Scan for the cell matching the given text and deliver its (X, Y) coordinate at center. 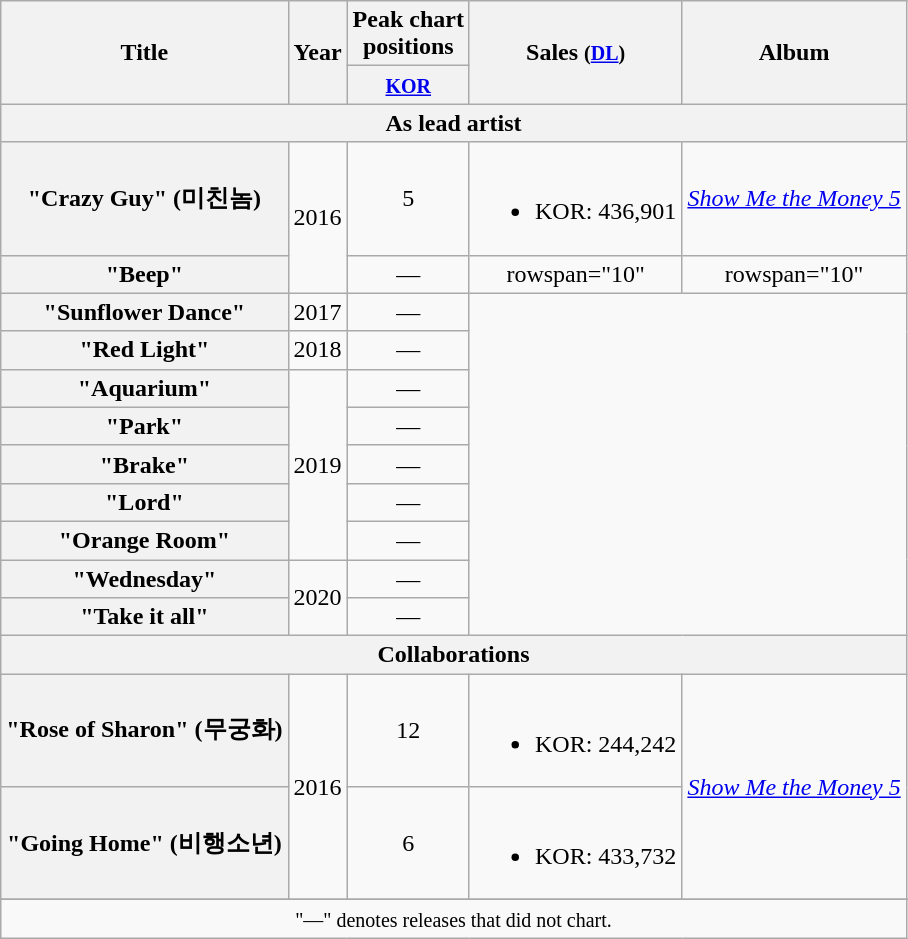
"Beep" (144, 274)
12 (408, 730)
6 (408, 844)
KOR (408, 85)
KOR: 433,732 (575, 844)
As lead artist (454, 123)
Album (794, 52)
"Aquarium" (144, 388)
"Lord" (144, 502)
"Orange Room" (144, 540)
"Take it all" (144, 617)
"Sunflower Dance" (144, 312)
Sales (DL) (575, 52)
"Brake" (144, 464)
"Park" (144, 426)
"Going Home" (비행소년) (144, 844)
"Crazy Guy" (미친놈) (144, 198)
Year (318, 52)
2020 (318, 598)
KOR: 436,901 (575, 198)
"—" denotes releases that did not chart. (454, 919)
Peak chart positions (408, 34)
"Rose of Sharon" (무궁화) (144, 730)
Collaborations (454, 655)
2018 (318, 350)
KOR: 244,242 (575, 730)
"Wednesday" (144, 579)
2017 (318, 312)
2019 (318, 464)
5 (408, 198)
Title (144, 52)
"Red Light" (144, 350)
